Output the (X, Y) coordinate of the center of the cell containing the given text.  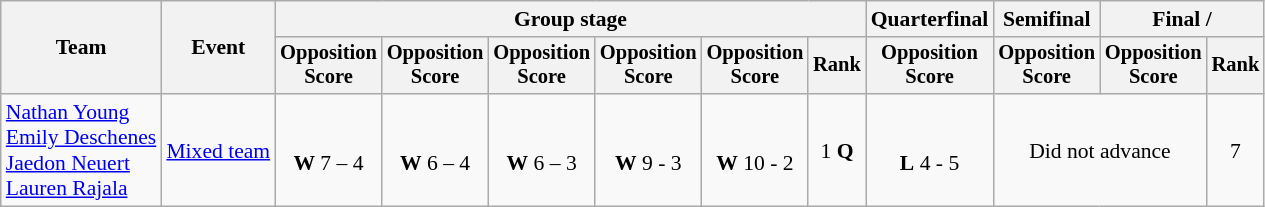
7 (1236, 150)
Final / (1182, 19)
Quarterfinal (930, 19)
W 7 – 4 (328, 150)
Event (218, 48)
W 9 - 3 (648, 150)
L 4 - 5 (930, 150)
Team (82, 48)
Group stage (570, 19)
W 10 - 2 (756, 150)
1 Q (837, 150)
W 6 – 4 (436, 150)
W 6 – 3 (542, 150)
Semifinal (1046, 19)
Nathan YoungEmily DeschenesJaedon NeuertLauren Rajala (82, 150)
Mixed team (218, 150)
Did not advance (1100, 150)
